Output the [X, Y] coordinate of the center of the cell containing the given text.  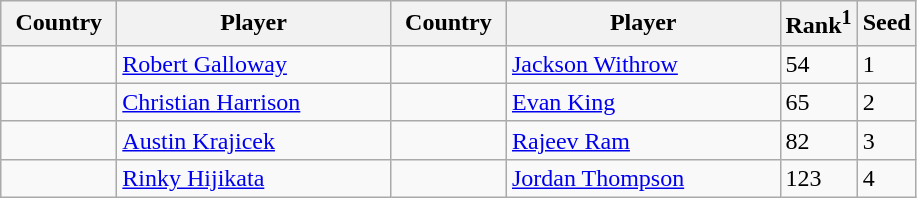
2 [886, 102]
Robert Galloway [254, 64]
Seed [886, 24]
4 [886, 178]
Evan King [643, 102]
Jackson Withrow [643, 64]
Rank1 [818, 24]
54 [818, 64]
65 [818, 102]
Rajeev Ram [643, 140]
82 [818, 140]
123 [818, 178]
3 [886, 140]
Christian Harrison [254, 102]
Austin Krajicek [254, 140]
Jordan Thompson [643, 178]
Rinky Hijikata [254, 178]
1 [886, 64]
